Scan for the cell matching the given text and deliver its (X, Y) coordinate at center. 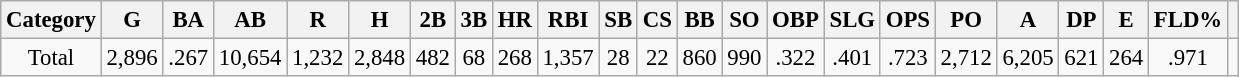
2,896 (132, 58)
BA (188, 20)
10,654 (250, 58)
PO (966, 20)
E (1126, 20)
R (318, 20)
860 (700, 58)
28 (618, 58)
6,205 (1028, 58)
68 (474, 58)
A (1028, 20)
Category (51, 20)
SB (618, 20)
SO (744, 20)
OPS (908, 20)
621 (1082, 58)
FLD% (1188, 20)
22 (657, 58)
2B (432, 20)
2,848 (380, 58)
264 (1126, 58)
1,232 (318, 58)
CS (657, 20)
RBI (568, 20)
.971 (1188, 58)
BB (700, 20)
2,712 (966, 58)
.401 (852, 58)
H (380, 20)
.723 (908, 58)
3B (474, 20)
DP (1082, 20)
HR (514, 20)
482 (432, 58)
Total (51, 58)
SLG (852, 20)
.267 (188, 58)
AB (250, 20)
1,357 (568, 58)
G (132, 20)
990 (744, 58)
OBP (796, 20)
268 (514, 58)
.322 (796, 58)
